Return (X, Y) of the center of cell containing provided text 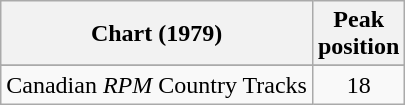
Canadian RPM Country Tracks (157, 85)
Peakposition (358, 34)
Chart (1979) (157, 34)
18 (358, 85)
